Determine the [x, y] coordinate at the center of the cell enclosing the given text.  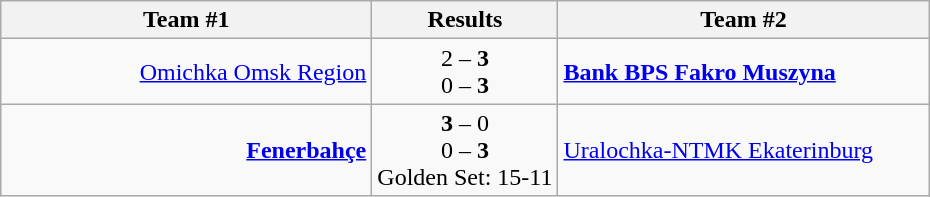
Results [465, 20]
Omichka Omsk Region [186, 72]
Fenerbahçe [186, 150]
Team #2 [744, 20]
2 – 3 0 – 3 [465, 72]
3 – 0 0 – 3 Golden Set: 15-11 [465, 150]
Team #1 [186, 20]
Bank BPS Fakro Muszyna [744, 72]
Uralochka-NTMK Ekaterinburg [744, 150]
